From the cell containing the given text, extract its center point as [X, Y] coordinate. 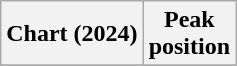
Peakposition [189, 34]
Chart (2024) [72, 34]
